Return [x, y] of the center of cell containing provided text 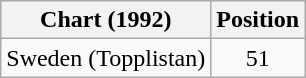
51 [258, 58]
Position [258, 20]
Sweden (Topplistan) [106, 58]
Chart (1992) [106, 20]
